Detect which cell encompasses the target text, then output its (x, y) center coordinate. 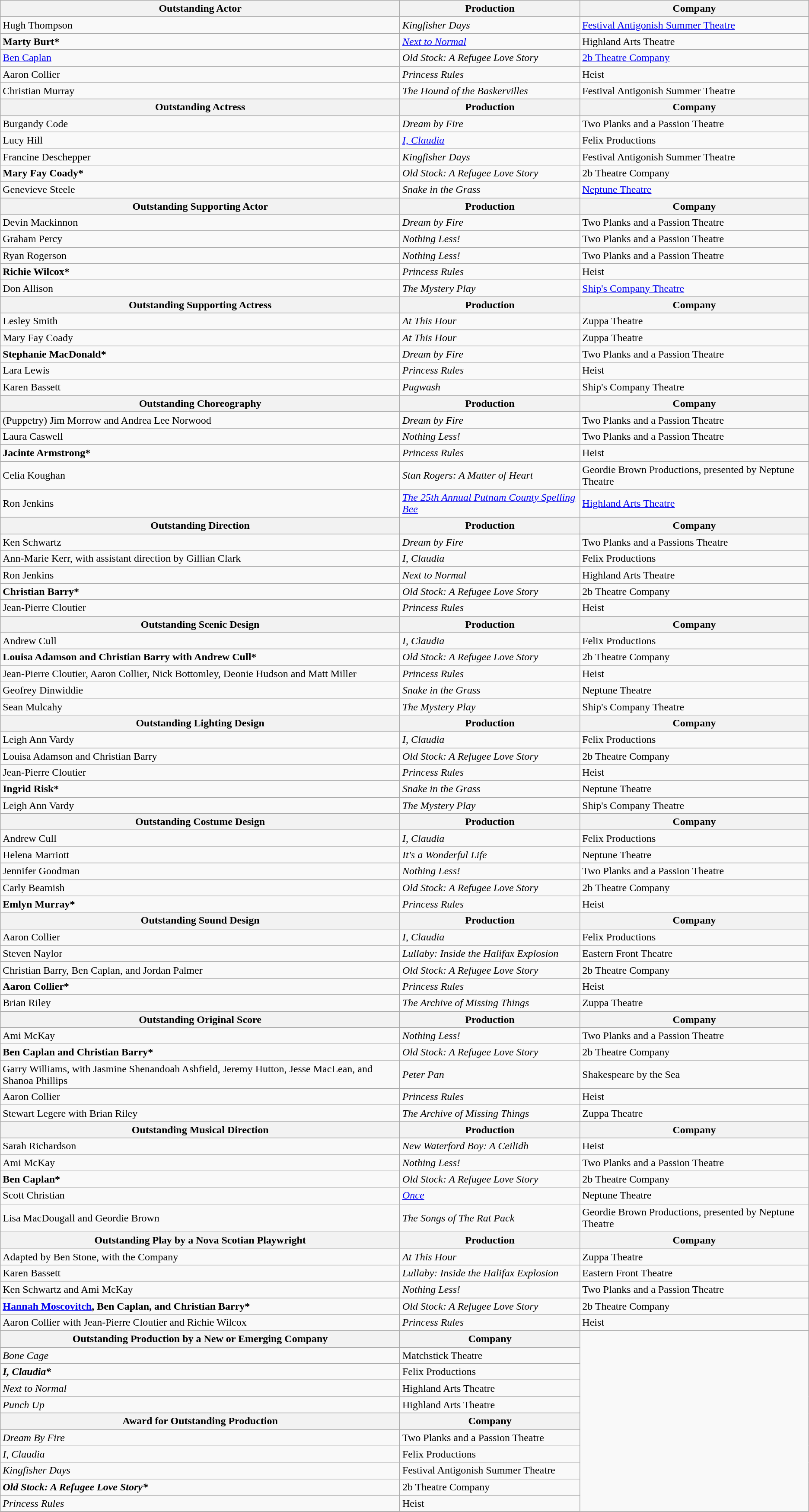
Old Stock: A Refugee Love Story* (201, 1487)
Once (490, 1196)
I, Claudia* (201, 1372)
Scott Christian (201, 1196)
Ann-Marie Kerr, with assistant direction by Gillian Clark (201, 559)
Stan Rogers: A Matter of Heart (490, 475)
Adapted by Ben Stone, with the Company (201, 1256)
Ben Caplan (201, 58)
Genevieve Steele (201, 189)
Sarah Richardson (201, 1146)
Ingrid Risk* (201, 789)
The Hound of the Baskervilles (490, 91)
Outstanding Choreography (201, 403)
Sean Mulcahy (201, 706)
Outstanding Direction (201, 526)
Outstanding Supporting Actress (201, 305)
Jacinte Armstrong* (201, 453)
Louisa Adamson and Christian Barry with Andrew Cull* (201, 657)
Outstanding Costume Design (201, 822)
Laura Caswell (201, 436)
The 25th Annual Putnam County Spelling Bee (490, 503)
Burgandy Code (201, 124)
New Waterford Boy: A Ceilidh (490, 1146)
Hugh Thompson (201, 25)
Outstanding Sound Design (201, 921)
Two Planks and a Passions Theatre (694, 542)
Devin Mackinnon (201, 223)
Aaron Collier with Jean-Pierre Cloutier and Richie Wilcox (201, 1323)
Lucy Hill (201, 140)
Francine Deschepper (201, 157)
Mary Fay Coady* (201, 173)
Mary Fay Coady (201, 338)
Helena Marriott (201, 855)
Bone Cage (201, 1355)
Ben Caplan* (201, 1179)
Ken Schwartz and Ami McKay (201, 1289)
Emlyn Murray* (201, 904)
Louisa Adamson and Christian Barry (201, 756)
Carly Beamish (201, 888)
Aaron Collier* (201, 986)
The Songs of The Rat Pack (490, 1218)
Celia Koughan (201, 475)
Peter Pan (490, 1075)
Richie Wilcox* (201, 272)
Christian Barry, Ben Caplan, and Jordan Palmer (201, 970)
Ken Schwartz (201, 542)
Marty Burt* (201, 42)
Outstanding Actor (201, 9)
Stewart Legere with Brian Riley (201, 1113)
Christian Murray (201, 91)
(Puppetry) Jim Morrow and Andrea Lee Norwood (201, 420)
Shakespeare by the Sea (694, 1075)
Outstanding Play by a Nova Scotian Playwright (201, 1240)
Outstanding Production by a New or Emerging Company (201, 1339)
Outstanding Original Score (201, 1019)
Outstanding Lighting Design (201, 723)
Outstanding Supporting Actor (201, 206)
Jennifer Goodman (201, 871)
Don Allison (201, 288)
Ben Caplan and Christian Barry* (201, 1052)
Geofrey Dinwiddie (201, 690)
Outstanding Musical Direction (201, 1130)
Matchstick Theatre (490, 1355)
Hannah Moscovitch, Ben Caplan, and Christian Barry* (201, 1306)
Outstanding Scenic Design (201, 624)
Award for Outstanding Production (201, 1421)
It's a Wonderful Life (490, 855)
Graham Percy (201, 239)
Steven Naylor (201, 953)
Pugwash (490, 387)
Brian Riley (201, 1003)
Jean-Pierre Cloutier, Aaron Collier, Nick Bottomley, Deonie Hudson and Matt Miller (201, 674)
Lara Lewis (201, 371)
Christian Barry* (201, 591)
Lesley Smith (201, 321)
Outstanding Actress (201, 107)
Punch Up (201, 1405)
Garry Williams, with Jasmine Shenandoah Ashfield, Jeremy Hutton, Jesse MacLean, and Shanoa Phillips (201, 1075)
Dream By Fire (201, 1438)
Lisa MacDougall and Geordie Brown (201, 1218)
Ryan Rogerson (201, 256)
Stephanie MacDonald* (201, 354)
